Determine the [X, Y] coordinate at the center of the cell enclosing the given text.  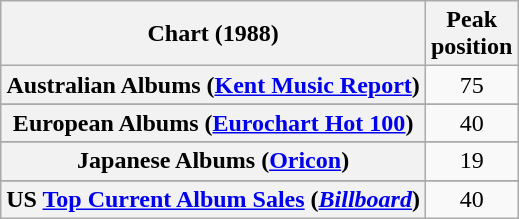
European Albums (Eurochart Hot 100) [214, 123]
US Top Current Album Sales (Billboard) [214, 199]
Japanese Albums (Oricon) [214, 161]
Australian Albums (Kent Music Report) [214, 85]
Chart (1988) [214, 34]
Peakposition [471, 34]
19 [471, 161]
75 [471, 85]
